Locate the cell with the specified text and output its (x, y) center coordinate. 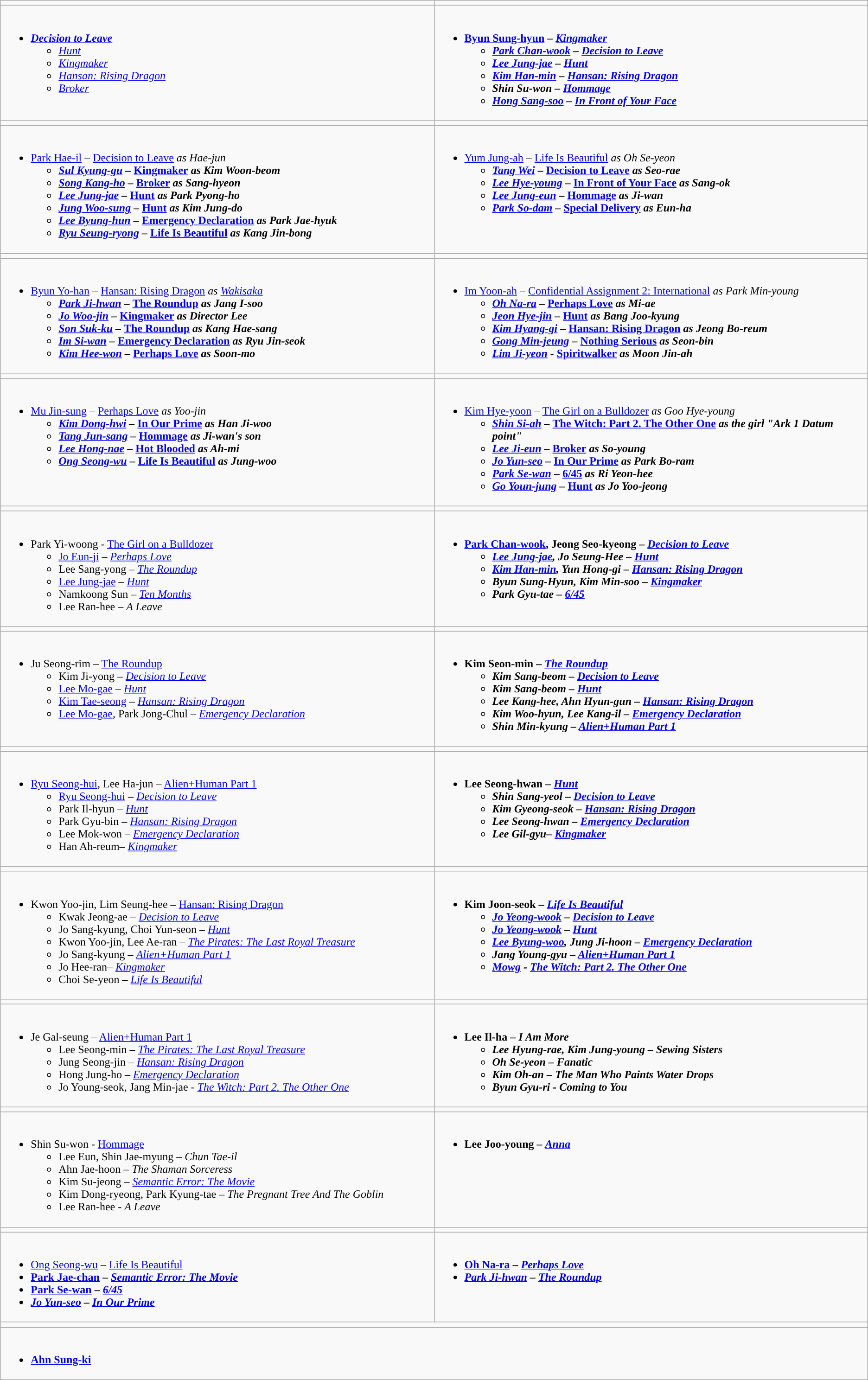
Ong Seong-wu – Life Is BeautifulPark Jae-chan – Semantic Error: The Movie Park Se-wan – 6/45Jo Yun-seo – In Our Prime (217, 1277)
Oh Na-ra – Perhaps LovePark Ji-hwan – The Roundup (651, 1277)
Ahn Sung-ki (434, 1353)
Lee Joo-young – Anna (651, 1169)
Decision to LeaveHuntKingmakerHansan: Rising DragonBroker (217, 63)
